Find where the given text appears and provide that cell's center as [x, y] coordinate. 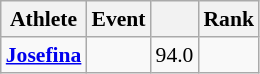
Josefina [44, 55]
Athlete [44, 19]
Rank [228, 19]
Event [118, 19]
94.0 [175, 55]
